Scan for the cell matching the given text and deliver its (x, y) coordinate at center. 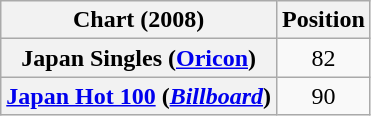
90 (324, 96)
Chart (2008) (139, 20)
Japan Hot 100 (Billboard) (139, 96)
Japan Singles (Oricon) (139, 58)
82 (324, 58)
Position (324, 20)
